Locate the cell with the specified text and output its (X, Y) center coordinate. 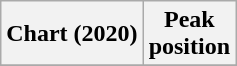
Peakposition (189, 34)
Chart (2020) (72, 34)
